Find where the given text appears and provide that cell's center as (x, y) coordinate. 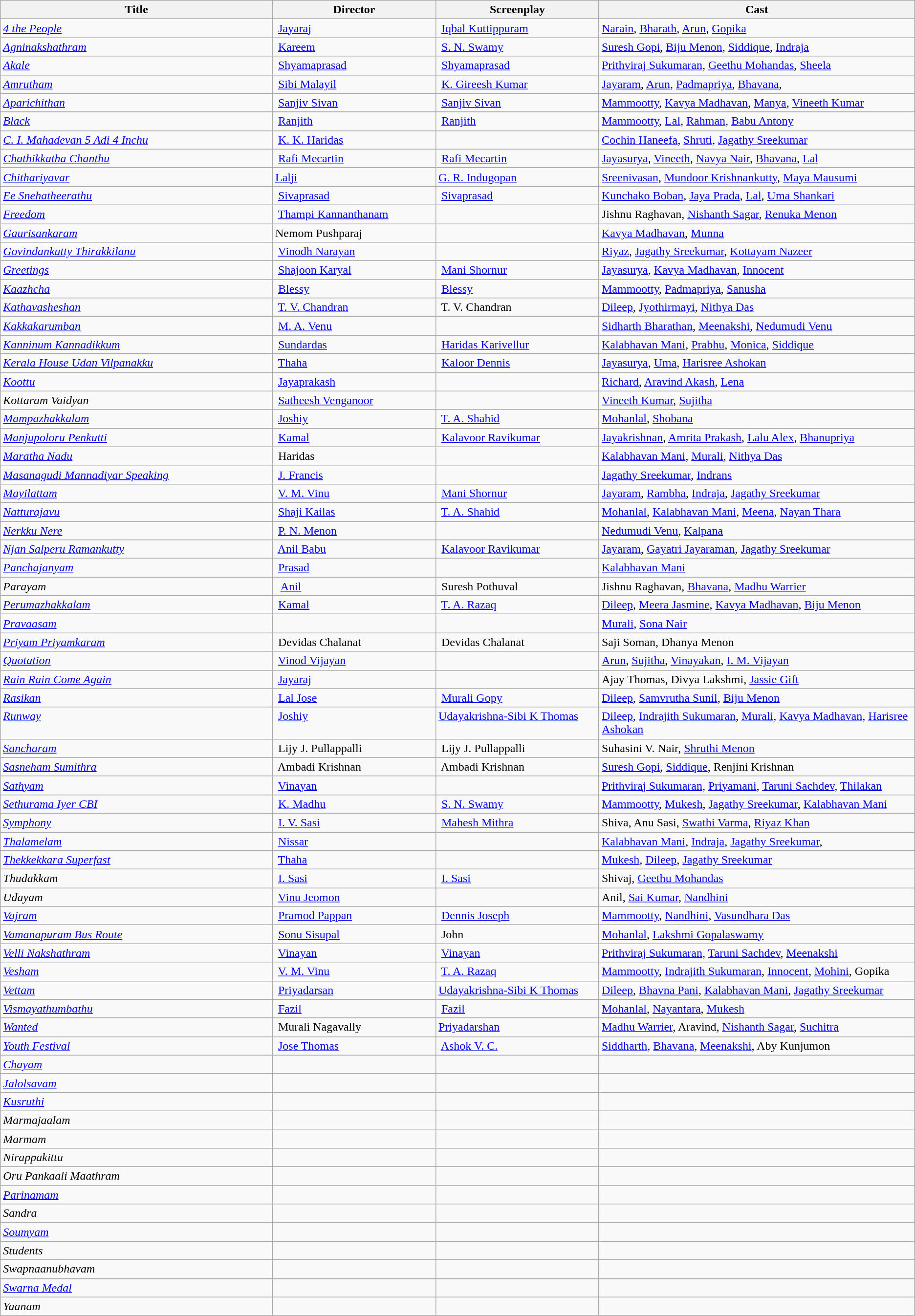
Panchajanyam (137, 568)
Riyaz, Jagathy Sreekumar, Kottayam Nazeer (757, 252)
P. N. Menon (354, 530)
Nerkku Nere (137, 530)
Chathikkatha Chanthu (137, 158)
Amrutham (137, 84)
Jishnu Raghavan, Nishanth Sagar, Renuka Menon (757, 214)
Siddharth, Bhavana, Meenakshi, Aby Kunjumon (757, 1046)
Gaurisankaram (137, 233)
Sandra (137, 1213)
Youth Festival (137, 1046)
Natturajavu (137, 512)
Kareem (354, 47)
Kaloor Dennis (517, 363)
Dileep, Meera Jasmine, Kavya Madhavan, Biju Menon (757, 605)
Thalamelam (137, 841)
Jagathy Sreekumar, Indrans (757, 475)
Shiva, Anu Sasi, Swathi Varma, Riyaz Khan (757, 822)
Pravaasam (137, 624)
C. I. Mahadevan 5 Adi 4 Inchu (137, 140)
Saji Soman, Dhanya Menon (757, 642)
Madhu Warrier, Aravind, Nishanth Sagar, Suchitra (757, 1027)
Mammootty, Lal, Rahman, Babu Antony (757, 121)
Cast (757, 10)
Mahesh Mithra (517, 822)
Sasneham Sumithra (137, 767)
Jayasurya, Vineeth, Navya Nair, Bhavana, Lal (757, 158)
Thekkekkara Superfast (137, 860)
Aparichithan (137, 103)
Prithviraj Sukumaran, Taruni Sachdev, Meenakshi (757, 953)
Sethurama Iyer CBI (137, 804)
Nemom Pushparaj (354, 233)
Lal Jose (354, 698)
Sancharam (137, 748)
Anil (354, 586)
Mohanlal, Nayantara, Mukesh (757, 1009)
Jayaram, Gayatri Jayaraman, Jagathy Sreekumar (757, 549)
Suhasini V. Nair, Shruthi Menon (757, 748)
Agninakshathram (137, 47)
Sathyam (137, 785)
Arun, Sujitha, Vinayakan, I. M. Vijayan (757, 661)
Marmajaalam (137, 1120)
Murali Gopy (517, 698)
Wanted (137, 1027)
Black (137, 121)
Govindankutty Thirakkilanu (137, 252)
Quotation (137, 661)
Kerala House Udan Vilpanakku (137, 363)
Akale (137, 65)
Mohanlal, Kalabhavan Mani, Meena, Nayan Thara (757, 512)
Velli Nakshathram (137, 953)
Chithariyavar (137, 177)
Mammootty, Indrajith Sukumaran, Innocent, Mohini, Gopika (757, 971)
Mammootty, Kavya Madhavan, Manya, Vineeth Kumar (757, 103)
Dileep, Indrajith Sukumaran, Murali, Kavya Madhavan, Harisree Ashokan (757, 723)
Sonu Sisupal (354, 934)
Chayam (137, 1064)
K. K. Haridas (354, 140)
Vajram (137, 916)
Jalolsavam (137, 1083)
Rain Rain Come Again (137, 679)
Kanninum Kannadikkum (137, 345)
I. V. Sasi (354, 822)
Ee Snehatheerathu (137, 195)
Prasad (354, 568)
Yaanam (137, 1306)
Kalabhavan Mani, Indraja, Jagathy Sreekumar, (757, 841)
Thampi Kannanthanam (354, 214)
Mohanlal, Shobana (757, 419)
Dennis Joseph (517, 916)
Priyam Priyamkaram (137, 642)
Kottaram Vaidyan (137, 400)
Shaji Kailas (354, 512)
G. R. Indugopan (517, 177)
Jayasurya, Kavya Madhavan, Innocent (757, 270)
Suresh Gopi, Siddique, Renjini Krishnan (757, 767)
Sidharth Bharathan, Meenakshi, Nedumudi Venu (757, 326)
Jayaprakash (354, 382)
Rasikan (137, 698)
Kakkakarumban (137, 326)
Greetings (137, 270)
Jishnu Raghavan, Bhavana, Madhu Warrier (757, 586)
Dileep, Samvrutha Sunil, Biju Menon (757, 698)
Parinamam (137, 1195)
Screenplay (517, 10)
Dileep, Jyothirmayi, Nithya Das (757, 307)
Mammootty, Padmapriya, Sanusha (757, 289)
Satheesh Venganoor (354, 400)
Njan Salperu Ramankutty (137, 549)
Kusruthi (137, 1101)
Murali, Sona Nair (757, 624)
Sibi Malayil (354, 84)
Mammootty, Nandhini, Vasundhara Das (757, 916)
Udayam (137, 897)
John (517, 934)
Narain, Bharath, Arun, Gopika (757, 28)
Parayam (137, 586)
Freedom (137, 214)
Haridas Karivellur (517, 345)
Dileep, Bhavna Pani, Kalabhavan Mani, Jagathy Sreekumar (757, 990)
Cochin Haneefa, Shruti, Jagathy Sreekumar (757, 140)
Kunchako Boban, Jaya Prada, Lal, Uma Shankari (757, 195)
Masanagudi Mannadiyar Speaking (137, 475)
Mohanlal, Lakshmi Gopalaswamy (757, 934)
J. Francis (354, 475)
Jayasurya, Uma, Harisree Ashokan (757, 363)
Haridas (354, 456)
Priyadarsan (354, 990)
Vinod Vijayan (354, 661)
Shivaj, Geethu Mohandas (757, 879)
Vamanapuram Bus Route (137, 934)
Perumazhakkalam (137, 605)
Jayaram, Arun, Padmapriya, Bhavana, (757, 84)
Suresh Gopi, Biju Menon, Siddique, Indraja (757, 47)
Oru Pankaali Maathram (137, 1176)
Priyadarshan (517, 1027)
Shajoon Karyal (354, 270)
Kalabhavan Mani, Prabhu, Monica, Siddique (757, 345)
Maratha Nadu (137, 456)
Prithviraj Sukumaran, Geethu Mohandas, Sheela (757, 65)
Pramod Pappan (354, 916)
Nirappakittu (137, 1158)
K. Madhu (354, 804)
Vinu Jeomon (354, 897)
Ajay Thomas, Divya Lakshmi, Jassie Gift (757, 679)
Vinodh Narayan (354, 252)
Lalji (354, 177)
Vesham (137, 971)
Students (137, 1251)
Kavya Madhavan, Munna (757, 233)
Murali Nagavally (354, 1027)
Swapnaanubhavam (137, 1269)
Prithviraj Sukumaran, Priyamani, Taruni Sachdev, Thilakan (757, 785)
Jose Thomas (354, 1046)
Koottu (137, 382)
Manjupoloru Penkutti (137, 437)
Swarna Medal (137, 1288)
Director (354, 10)
K. Gireesh Kumar (517, 84)
Sreenivasan, Mundoor Krishnankutty, Maya Mausumi (757, 177)
M. A. Venu (354, 326)
4 the People (137, 28)
Jayakrishnan, Amrita Prakash, Lalu Alex, Bhanupriya (757, 437)
Kalabhavan Mani (757, 568)
Marmam (137, 1139)
Iqbal Kuttippuram (517, 28)
Jayaram, Rambha, Indraja, Jagathy Sreekumar (757, 493)
Anil, Sai Kumar, Nandhini (757, 897)
Vineeth Kumar, Sujitha (757, 400)
Runway (137, 723)
Kathavasheshan (137, 307)
Kalabhavan Mani, Murali, Nithya Das (757, 456)
Mampazhakkalam (137, 419)
Symphony (137, 822)
Vismayathumbathu (137, 1009)
Nissar (354, 841)
Mammootty, Mukesh, Jagathy Sreekumar, Kalabhavan Mani (757, 804)
Mayilattam (137, 493)
Mukesh, Dileep, Jagathy Sreekumar (757, 860)
Sundardas (354, 345)
Title (137, 10)
Richard, Aravind Akash, Lena (757, 382)
Kaazhcha (137, 289)
Anil Babu (354, 549)
Vettam (137, 990)
Thudakkam (137, 879)
Suresh Pothuval (517, 586)
Soumyam (137, 1232)
Ashok V. C. (517, 1046)
Nedumudi Venu, Kalpana (757, 530)
